Detect which cell encompasses the target text, then output its [X, Y] center coordinate. 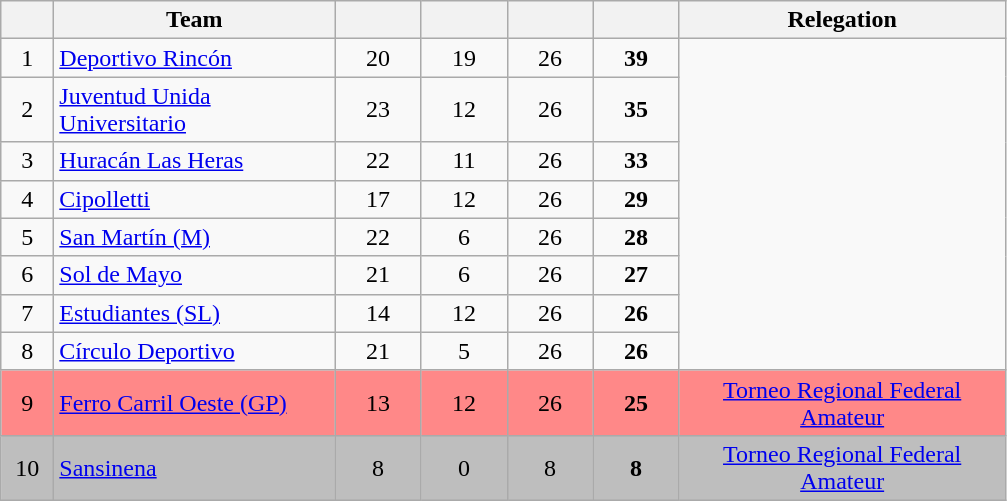
14 [378, 313]
Sansinena [194, 468]
19 [464, 58]
39 [636, 58]
3 [28, 161]
11 [464, 161]
9 [28, 402]
Team [194, 20]
10 [28, 468]
17 [378, 199]
Relegation [842, 20]
1 [28, 58]
13 [378, 402]
33 [636, 161]
7 [28, 313]
27 [636, 275]
Huracán Las Heras [194, 161]
23 [378, 110]
25 [636, 402]
Cipolletti [194, 199]
2 [28, 110]
20 [378, 58]
Círculo Deportivo [194, 351]
San Martín (M) [194, 237]
35 [636, 110]
Estudiantes (SL) [194, 313]
Juventud Unida Universitario [194, 110]
29 [636, 199]
4 [28, 199]
Sol de Mayo [194, 275]
Ferro Carril Oeste (GP) [194, 402]
Deportivo Rincón [194, 58]
28 [636, 237]
0 [464, 468]
